Provide the (X, Y) coordinate of the cell's center where the given text is located.  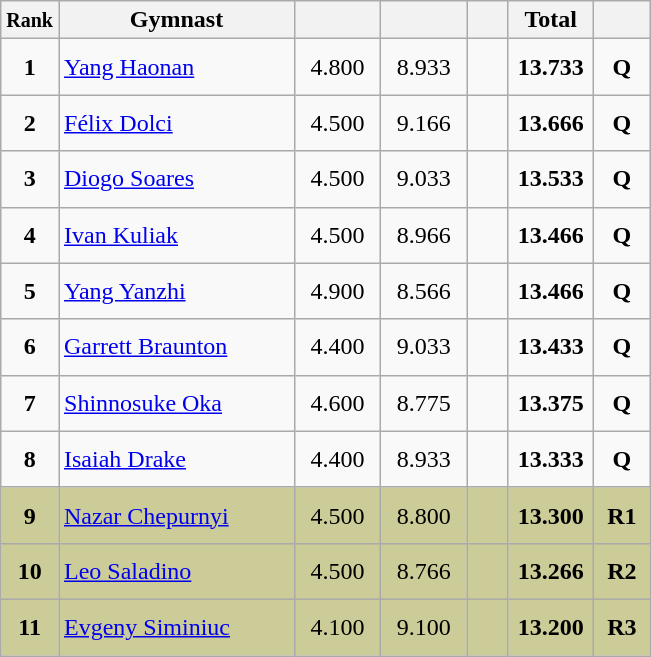
9 (30, 515)
Leo Saladino (176, 571)
13.200 (551, 627)
8.566 (424, 291)
6 (30, 347)
Evgeny Siminiuc (176, 627)
13.433 (551, 347)
4.900 (338, 291)
4.600 (338, 403)
2 (30, 123)
4.800 (338, 67)
Rank (30, 20)
Yang Yanzhi (176, 291)
R1 (622, 515)
4 (30, 235)
R3 (622, 627)
13.266 (551, 571)
9.166 (424, 123)
Ivan Kuliak (176, 235)
13.375 (551, 403)
8 (30, 459)
13.733 (551, 67)
4.100 (338, 627)
11 (30, 627)
9.100 (424, 627)
1 (30, 67)
Total (551, 20)
10 (30, 571)
Garrett Braunton (176, 347)
3 (30, 179)
13.300 (551, 515)
R2 (622, 571)
Isaiah Drake (176, 459)
13.333 (551, 459)
8.766 (424, 571)
8.775 (424, 403)
8.800 (424, 515)
13.533 (551, 179)
Gymnast (176, 20)
Shinnosuke Oka (176, 403)
13.666 (551, 123)
Diogo Soares (176, 179)
8.966 (424, 235)
Yang Haonan (176, 67)
5 (30, 291)
Nazar Chepurnyi (176, 515)
7 (30, 403)
Félix Dolci (176, 123)
